Detect which cell encompasses the target text, then output its (x, y) center coordinate. 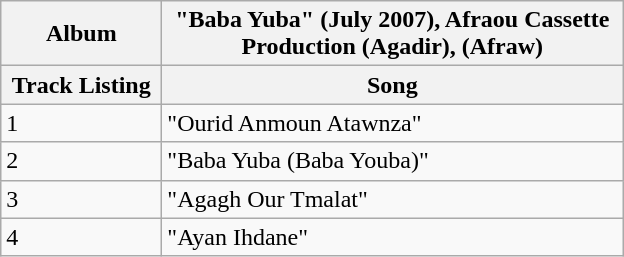
Album (82, 34)
"Ourid Anmoun Atawnza" (392, 123)
"Ayan Ihdane" (392, 237)
3 (82, 199)
2 (82, 161)
"Baba Yuba (Baba Youba)" (392, 161)
"Agagh Our Tmalat" (392, 199)
4 (82, 237)
"Baba Yuba" (July 2007), Afraou Cassette Production (Agadir), (Afraw) (392, 34)
Song (392, 85)
Track Listing (82, 85)
1 (82, 123)
